Detect which cell encompasses the target text, then output its [x, y] center coordinate. 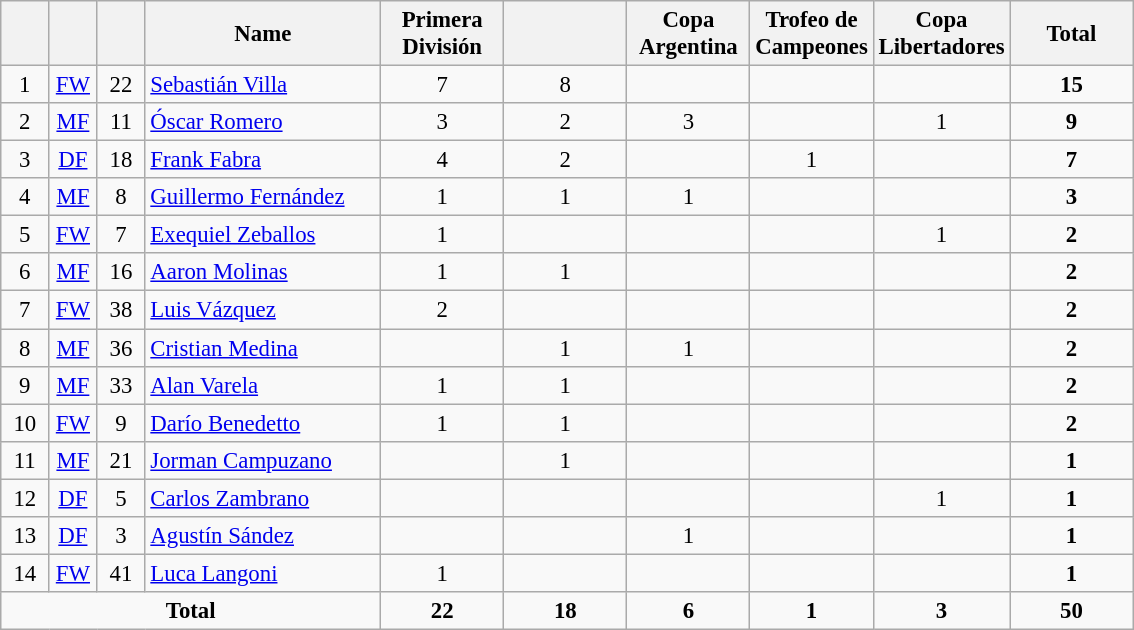
10 [25, 423]
21 [121, 460]
33 [121, 385]
12 [25, 498]
38 [121, 310]
50 [1072, 611]
Sebastián Villa [263, 85]
Alan Varela [263, 385]
Guillermo Fernández [263, 197]
41 [121, 573]
Frank Fabra [263, 160]
13 [25, 536]
Copa Argentina [688, 34]
Name [263, 34]
14 [25, 573]
Luca Langoni [263, 573]
Óscar Romero [263, 122]
Agustín Sández [263, 536]
Cristian Medina [263, 348]
Trofeo de Campeones [812, 34]
15 [1072, 85]
Jorman Campuzano [263, 460]
Exequiel Zeballos [263, 235]
16 [121, 273]
Luis Vázquez [263, 310]
Darío Benedetto [263, 423]
Copa Libertadores [942, 34]
Carlos Zambrano [263, 498]
36 [121, 348]
Primera División [442, 34]
Aaron Molinas [263, 273]
